Return (x, y) of the center of cell containing provided text 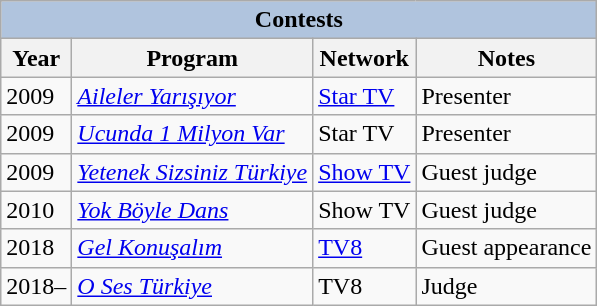
Gel Konuşalım (192, 248)
Yok Böyle Dans (192, 210)
2018 (36, 248)
Network (364, 58)
2018– (36, 286)
Program (192, 58)
Ucunda 1 Milyon Var (192, 134)
Yetenek Sizsiniz Türkiye (192, 172)
2010 (36, 210)
Year (36, 58)
Judge (506, 286)
O Ses Türkiye (192, 286)
Guest appearance (506, 248)
Notes (506, 58)
Contests (299, 20)
Aileler Yarışıyor (192, 96)
